Pinpoint the cell where the given text exists, returning its (X, Y) midpoint coordinate. 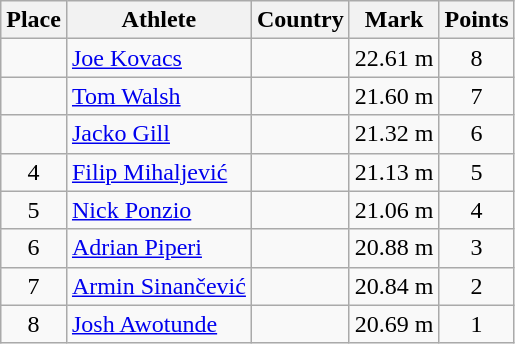
20.84 m (394, 286)
Country (300, 20)
Athlete (158, 20)
3 (476, 248)
Filip Mihaljević (158, 172)
Josh Awotunde (158, 324)
Mark (394, 20)
Place (34, 20)
21.06 m (394, 210)
20.69 m (394, 324)
21.13 m (394, 172)
Armin Sinančević (158, 286)
2 (476, 286)
Tom Walsh (158, 96)
21.32 m (394, 134)
22.61 m (394, 58)
21.60 m (394, 96)
Jacko Gill (158, 134)
1 (476, 324)
Points (476, 20)
20.88 m (394, 248)
Adrian Piperi (158, 248)
Joe Kovacs (158, 58)
Nick Ponzio (158, 210)
